Capture the cell that displays the provided text and extract its (X, Y) central coordinate. 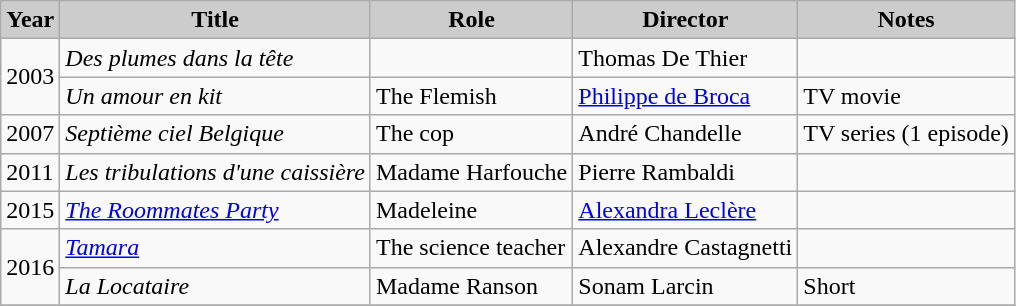
2011 (30, 172)
Philippe de Broca (686, 96)
The Roommates Party (216, 210)
Thomas De Thier (686, 58)
Sonam Larcin (686, 286)
The cop (471, 134)
La Locataire (216, 286)
Year (30, 20)
2015 (30, 210)
Un amour en kit (216, 96)
Madame Harfouche (471, 172)
André Chandelle (686, 134)
Madeleine (471, 210)
Notes (906, 20)
TV series (1 episode) (906, 134)
Septième ciel Belgique (216, 134)
Les tribulations d'une caissière (216, 172)
Madame Ranson (471, 286)
Alexandra Leclère (686, 210)
2003 (30, 77)
Role (471, 20)
Tamara (216, 248)
2007 (30, 134)
Director (686, 20)
Title (216, 20)
Des plumes dans la tête (216, 58)
2016 (30, 267)
TV movie (906, 96)
The science teacher (471, 248)
Pierre Rambaldi (686, 172)
Short (906, 286)
The Flemish (471, 96)
Alexandre Castagnetti (686, 248)
